Output the [x, y] coordinate of the center of the cell containing the given text.  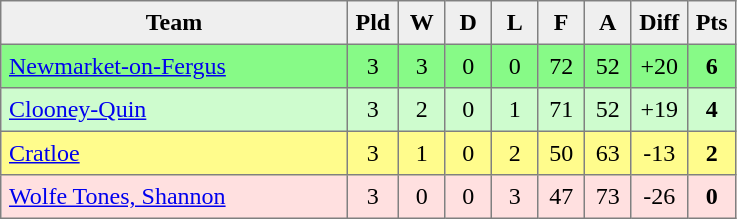
4 [711, 110]
-13 [659, 153]
F [561, 23]
Diff [659, 23]
Pld [372, 23]
6 [711, 66]
Clooney-Quin [174, 110]
73 [607, 197]
63 [607, 153]
W [421, 23]
72 [561, 66]
Team [174, 23]
Wolfe Tones, Shannon [174, 197]
47 [561, 197]
+19 [659, 110]
50 [561, 153]
D [468, 23]
L [514, 23]
Pts [711, 23]
Newmarket-on-Fergus [174, 66]
A [607, 23]
+20 [659, 66]
-26 [659, 197]
71 [561, 110]
Cratloe [174, 153]
